Scan for the cell matching the given text and deliver its (x, y) coordinate at center. 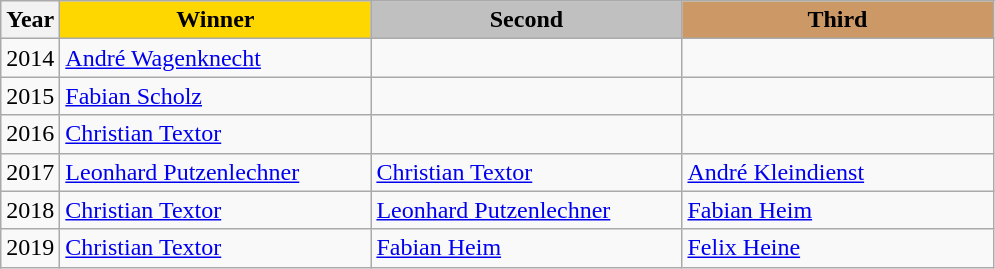
Felix Heine (838, 248)
Third (838, 20)
2019 (30, 248)
Year (30, 20)
2015 (30, 96)
André Wagenknecht (216, 58)
2018 (30, 210)
Second (526, 20)
2014 (30, 58)
2017 (30, 172)
2016 (30, 134)
Winner (216, 20)
André Kleindienst (838, 172)
Fabian Scholz (216, 96)
